Determine the (x, y) coordinate at the center of the cell enclosing the given text.  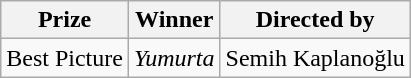
Prize (65, 20)
Yumurta (174, 58)
Semih Kaplanoğlu (315, 58)
Best Picture (65, 58)
Directed by (315, 20)
Winner (174, 20)
